Extract the (X, Y) coordinate from the center of the cell holding the provided text.  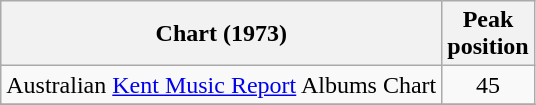
Australian Kent Music Report Albums Chart (222, 85)
45 (488, 85)
Chart (1973) (222, 34)
Peakposition (488, 34)
